Locate the cell with the specified text and output its (X, Y) center coordinate. 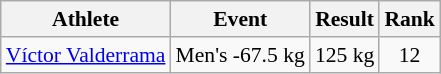
Athlete (86, 19)
Víctor Valderrama (86, 55)
Men's -67.5 kg (240, 55)
12 (410, 55)
Event (240, 19)
Rank (410, 19)
Result (344, 19)
125 kg (344, 55)
